From the cell containing the given text, extract its center point as (x, y) coordinate. 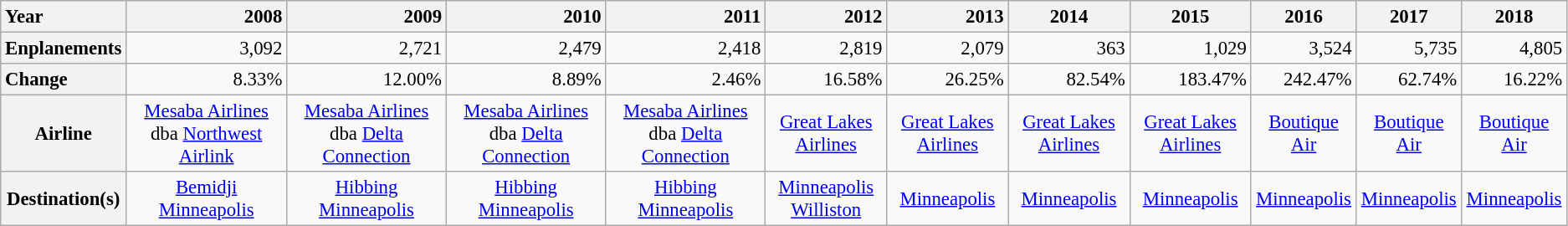
2,819 (827, 49)
8.89% (525, 80)
62.74% (1409, 80)
2008 (207, 17)
2011 (686, 17)
BemidjiMinneapolis (207, 199)
Destination(s) (64, 199)
4,805 (1514, 49)
2015 (1190, 17)
26.25% (947, 80)
2010 (525, 17)
82.54% (1069, 80)
2,079 (947, 49)
8.33% (207, 80)
1,029 (1190, 49)
Enplanements (64, 49)
2009 (366, 17)
183.47% (1190, 80)
16.22% (1514, 80)
242.47% (1304, 80)
MinneapolisWilliston (827, 199)
3,092 (207, 49)
2018 (1514, 17)
5,735 (1409, 49)
363 (1069, 49)
2016 (1304, 17)
2017 (1409, 17)
2013 (947, 17)
2012 (827, 17)
Mesaba Airlines dba Northwest Airlink (207, 134)
Year (64, 17)
Airline (64, 134)
2.46% (686, 80)
2014 (1069, 17)
2,418 (686, 49)
3,524 (1304, 49)
Change (64, 80)
2,721 (366, 49)
2,479 (525, 49)
16.58% (827, 80)
12.00% (366, 80)
